Extract the (x, y) coordinate from the center of the cell holding the provided text.  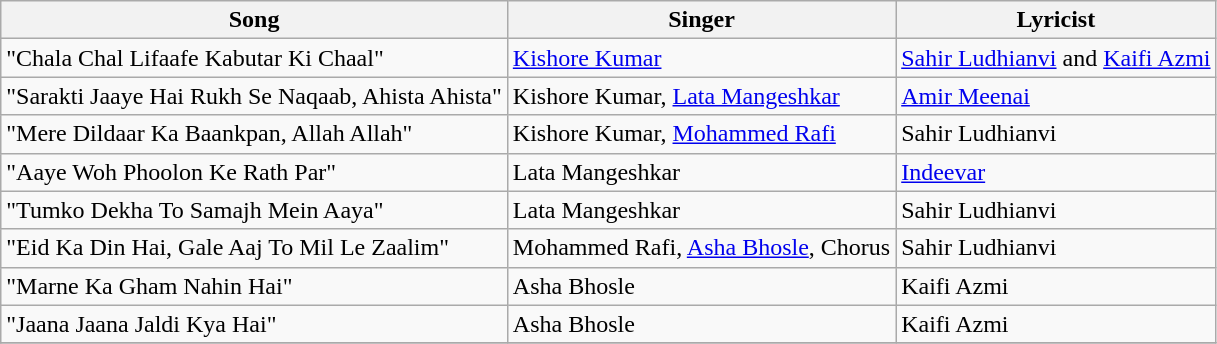
Song (254, 20)
"Aaye Woh Phoolon Ke Rath Par" (254, 172)
Mohammed Rafi, Asha Bhosle, Chorus (701, 248)
Amir Meenai (1056, 96)
"Mere Dildaar Ka Baankpan, Allah Allah" (254, 134)
Lyricist (1056, 20)
"Sarakti Jaaye Hai Rukh Se Naqaab, Ahista Ahista" (254, 96)
"Chala Chal Lifaafe Kabutar Ki Chaal" (254, 58)
"Tumko Dekha To Samajh Mein Aaya" (254, 210)
Kishore Kumar (701, 58)
Indeevar (1056, 172)
Kishore Kumar, Mohammed Rafi (701, 134)
"Marne Ka Gham Nahin Hai" (254, 286)
Sahir Ludhianvi and Kaifi Azmi (1056, 58)
Singer (701, 20)
"Jaana Jaana Jaldi Kya Hai" (254, 324)
"Eid Ka Din Hai, Gale Aaj To Mil Le Zaalim" (254, 248)
Kishore Kumar, Lata Mangeshkar (701, 96)
